Scan for the cell matching the given text and deliver its (x, y) coordinate at center. 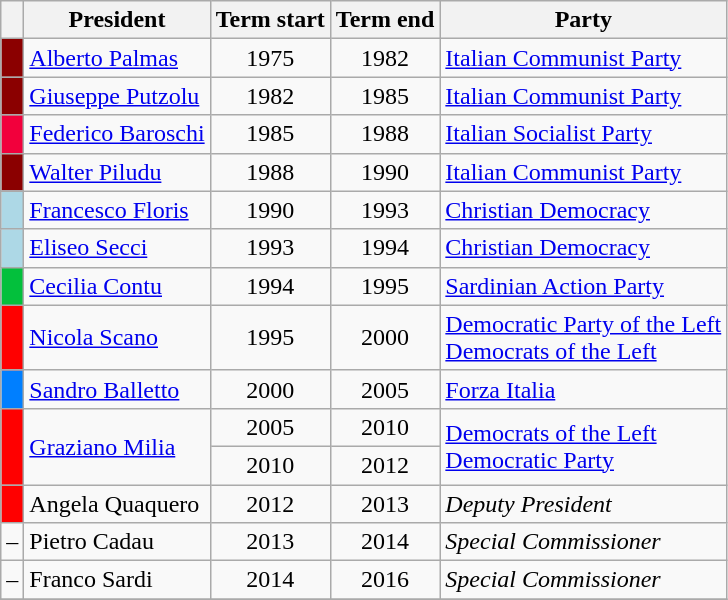
Francesco Floris (117, 210)
Democrats of the LeftDemocratic Party (584, 446)
Walter Piludu (117, 172)
Italian Socialist Party (584, 134)
2016 (385, 580)
Franco Sardi (117, 580)
Democratic Party of the LeftDemocrats of the Left (584, 338)
1975 (270, 58)
Forza Italia (584, 389)
Nicola Scano (117, 338)
Deputy President (584, 503)
Sandro Balletto (117, 389)
Giuseppe Putzolu (117, 96)
Graziano Milia (117, 446)
Term end (385, 20)
Eliseo Secci (117, 248)
Alberto Palmas (117, 58)
Federico Baroschi (117, 134)
Term start (270, 20)
Sardinian Action Party (584, 286)
Cecilia Contu (117, 286)
Angela Quaquero (117, 503)
Party (584, 20)
Pietro Cadau (117, 542)
President (117, 20)
